Scan for the cell matching the given text and deliver its [X, Y] coordinate at center. 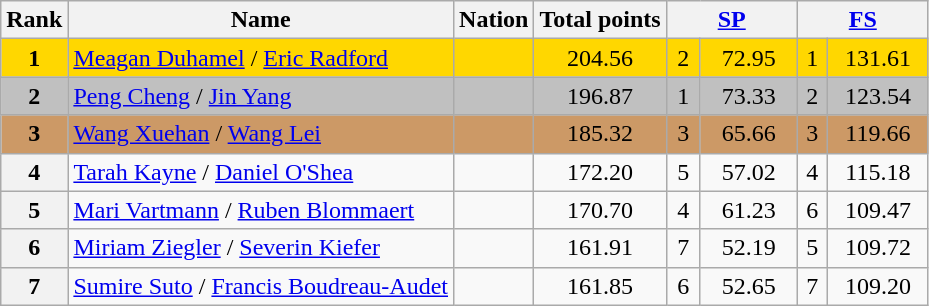
109.20 [878, 286]
Rank [34, 20]
61.23 [748, 210]
52.19 [748, 248]
109.47 [878, 210]
119.66 [878, 134]
Miriam Ziegler / Severin Kiefer [261, 248]
Nation [494, 20]
Wang Xuehan / Wang Lei [261, 134]
109.72 [878, 248]
123.54 [878, 96]
Meagan Duhamel / Eric Radford [261, 58]
131.61 [878, 58]
52.65 [748, 286]
Total points [600, 20]
161.91 [600, 248]
Sumire Suto / Francis Boudreau-Audet [261, 286]
FS [862, 20]
57.02 [748, 172]
73.33 [748, 96]
172.20 [600, 172]
204.56 [600, 58]
Name [261, 20]
Mari Vartmann / Ruben Blommaert [261, 210]
185.32 [600, 134]
Tarah Kayne / Daniel O'Shea [261, 172]
196.87 [600, 96]
170.70 [600, 210]
Peng Cheng / Jin Yang [261, 96]
115.18 [878, 172]
72.95 [748, 58]
161.85 [600, 286]
65.66 [748, 134]
SP [732, 20]
